Pinpoint the cell where the given text exists, returning its [x, y] midpoint coordinate. 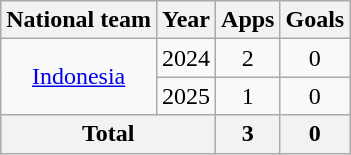
Apps [248, 20]
Goals [315, 20]
1 [248, 96]
2024 [186, 58]
Indonesia [79, 77]
Year [186, 20]
National team [79, 20]
3 [248, 134]
2 [248, 58]
Total [108, 134]
2025 [186, 96]
